Identify which cell holds the provided text, then report its [x, y] central coordinate. 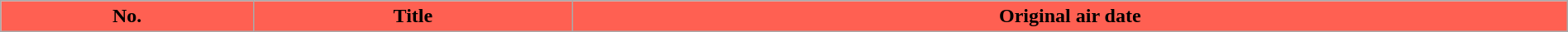
Title [413, 16]
No. [127, 16]
Original air date [1070, 16]
